Search for the cell housing the specified text and yield its (X, Y) center coordinate. 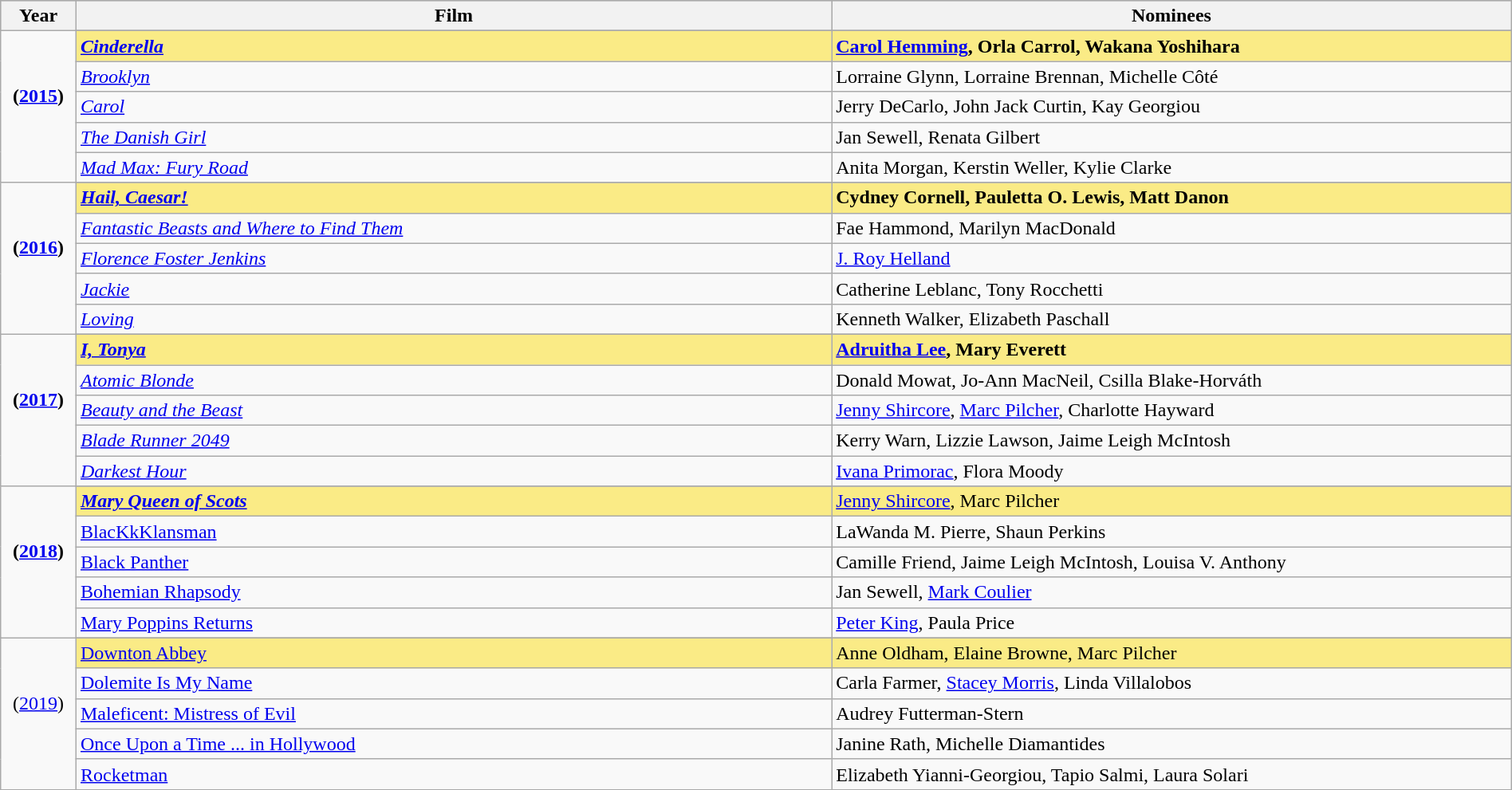
Cinderella (453, 46)
Mary Queen of Scots (453, 501)
Anne Oldham, Elaine Browne, Marc Pilcher (1172, 653)
The Danish Girl (453, 137)
(2018) (38, 562)
Kerry Warn, Lizzie Lawson, Jaime Leigh McIntosh (1172, 441)
Darkest Hour (453, 471)
Anita Morgan, Kerstin Weller, Kylie Clarke (1172, 167)
Adruitha Lee, Mary Everett (1172, 349)
Hail, Caesar! (453, 198)
Jan Sewell, Mark Coulier (1172, 592)
Loving (453, 319)
BlacKkKlansman (453, 532)
LaWanda M. Pierre, Shaun Perkins (1172, 532)
Janine Rath, Michelle Diamantides (1172, 744)
Carol Hemming, Orla Carrol, Wakana Yoshihara (1172, 46)
Jan Sewell, Renata Gilbert (1172, 137)
Blade Runner 2049 (453, 441)
Donald Mowat, Jo-Ann MacNeil, Csilla Blake-Horváth (1172, 380)
Carol (453, 107)
Bohemian Rhapsody (453, 592)
Peter King, Paula Price (1172, 623)
Jenny Shircore, Marc Pilcher (1172, 501)
Beauty and the Beast (453, 411)
Elizabeth Yianni-Georgiou, Tapio Salmi, Laura Solari (1172, 774)
Lorraine Glynn, Lorraine Brennan, Michelle Côté (1172, 77)
Camille Friend, Jaime Leigh McIntosh, Louisa V. Anthony (1172, 562)
Atomic Blonde (453, 380)
(2016) (38, 258)
Mary Poppins Returns (453, 623)
Once Upon a Time ... in Hollywood (453, 744)
Brooklyn (453, 77)
Jenny Shircore, Marc Pilcher, Charlotte Hayward (1172, 411)
J. Roy Helland (1172, 258)
Film (453, 16)
Cydney Cornell, Pauletta O. Lewis, Matt Danon (1172, 198)
(2017) (38, 410)
Nominees (1172, 16)
Rocketman (453, 774)
Kenneth Walker, Elizabeth Paschall (1172, 319)
Downton Abbey (453, 653)
Ivana Primorac, Flora Moody (1172, 471)
Florence Foster Jenkins (453, 258)
(2019) (38, 713)
Jerry DeCarlo, John Jack Curtin, Kay Georgiou (1172, 107)
Black Panther (453, 562)
Audrey Futterman-Stern (1172, 713)
Fantastic Beasts and Where to Find Them (453, 228)
Carla Farmer, Stacey Morris, Linda Villalobos (1172, 683)
Catherine Leblanc, Tony Rocchetti (1172, 289)
Fae Hammond, Marilyn MacDonald (1172, 228)
Jackie (453, 289)
I, Tonya (453, 349)
Mad Max: Fury Road (453, 167)
Year (38, 16)
Dolemite Is My Name (453, 683)
(2015) (38, 107)
Maleficent: Mistress of Evil (453, 713)
